Detect which cell encompasses the target text, then output its (X, Y) center coordinate. 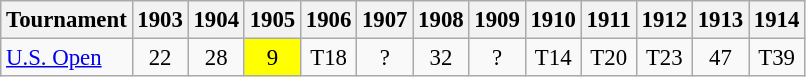
9 (272, 58)
T20 (608, 58)
28 (216, 58)
1904 (216, 20)
1911 (608, 20)
22 (160, 58)
1906 (328, 20)
1914 (776, 20)
T14 (553, 58)
1909 (497, 20)
Tournament (66, 20)
T39 (776, 58)
T18 (328, 58)
1910 (553, 20)
1903 (160, 20)
1913 (720, 20)
U.S. Open (66, 58)
1907 (385, 20)
1905 (272, 20)
47 (720, 58)
T23 (664, 58)
1908 (441, 20)
1912 (664, 20)
32 (441, 58)
